Capture the cell that displays the provided text and extract its (x, y) central coordinate. 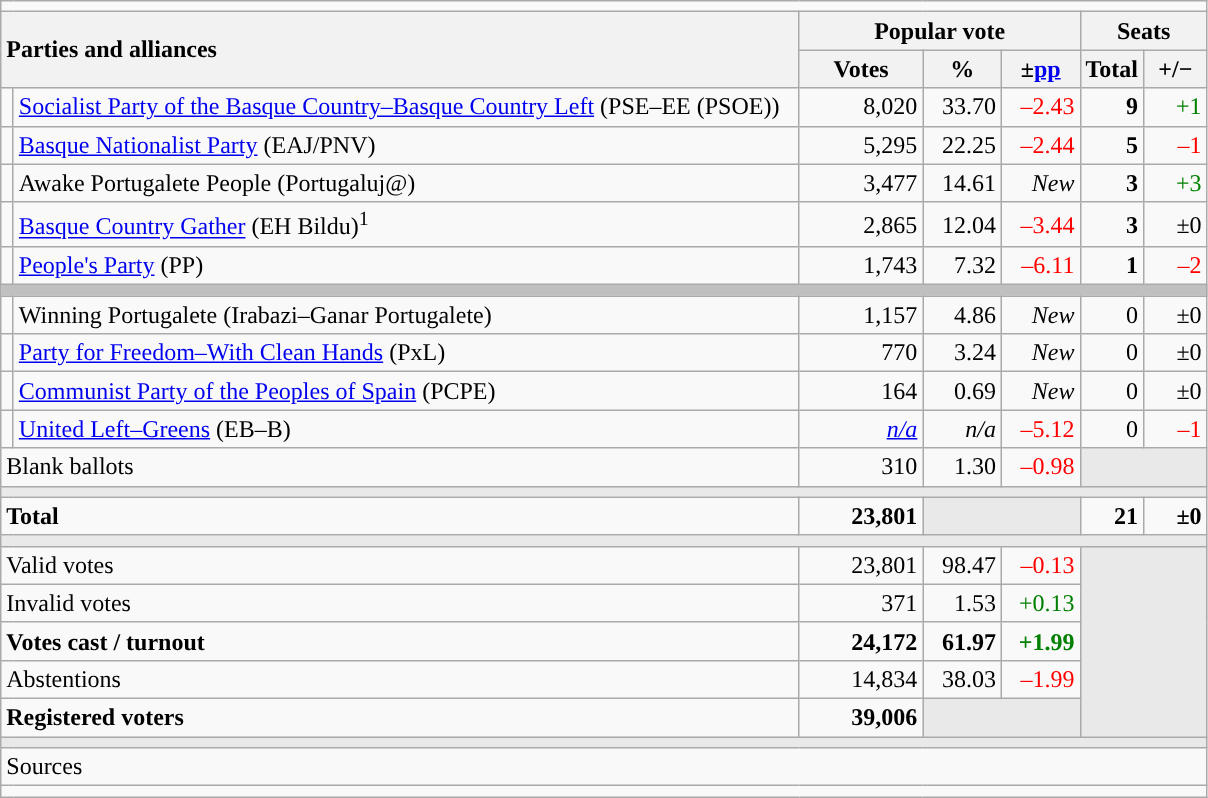
–2 (1176, 266)
+3 (1176, 183)
8,020 (861, 107)
Popular vote (940, 31)
9 (1112, 107)
Registered voters (400, 718)
Valid votes (400, 565)
5 (1112, 145)
±pp (1040, 69)
61.97 (962, 641)
39,006 (861, 718)
164 (861, 391)
4.86 (962, 315)
3.24 (962, 353)
371 (861, 603)
Party for Freedom–With Clean Hands (PxL) (406, 353)
+1.99 (1040, 641)
–3.44 (1040, 224)
Basque Nationalist Party (EAJ/PNV) (406, 145)
Awake Portugalete People (Portugaluj@) (406, 183)
1.53 (962, 603)
24,172 (861, 641)
–2.43 (1040, 107)
770 (861, 353)
5,295 (861, 145)
–5.12 (1040, 429)
+1 (1176, 107)
–0.13 (1040, 565)
Invalid votes (400, 603)
12.04 (962, 224)
Socialist Party of the Basque Country–Basque Country Left (PSE–EE (PSOE)) (406, 107)
+0.13 (1040, 603)
Blank ballots (400, 467)
21 (1112, 516)
Communist Party of the Peoples of Spain (PCPE) (406, 391)
Parties and alliances (400, 50)
–1.99 (1040, 679)
–0.98 (1040, 467)
Votes (861, 69)
7.32 (962, 266)
People's Party (PP) (406, 266)
310 (861, 467)
1 (1112, 266)
Winning Portugalete (Irabazi–Ganar Portugalete) (406, 315)
Abstentions (400, 679)
Basque Country Gather (EH Bildu)1 (406, 224)
22.25 (962, 145)
1,743 (861, 266)
Sources (604, 767)
% (962, 69)
+/− (1176, 69)
0.69 (962, 391)
38.03 (962, 679)
1.30 (962, 467)
–2.44 (1040, 145)
98.47 (962, 565)
Votes cast / turnout (400, 641)
2,865 (861, 224)
14.61 (962, 183)
United Left–Greens (EB–B) (406, 429)
33.70 (962, 107)
14,834 (861, 679)
Seats (1144, 31)
–6.11 (1040, 266)
1,157 (861, 315)
3,477 (861, 183)
